Return the [X, Y] coordinate for the center point of the cell that contains the specified text.  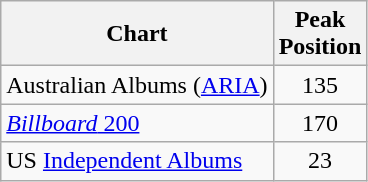
Australian Albums (ARIA) [137, 85]
Peak Position [320, 34]
Billboard 200 [137, 123]
23 [320, 161]
US Independent Albums [137, 161]
170 [320, 123]
Chart [137, 34]
135 [320, 85]
